Detect which cell encompasses the target text, then output its (X, Y) center coordinate. 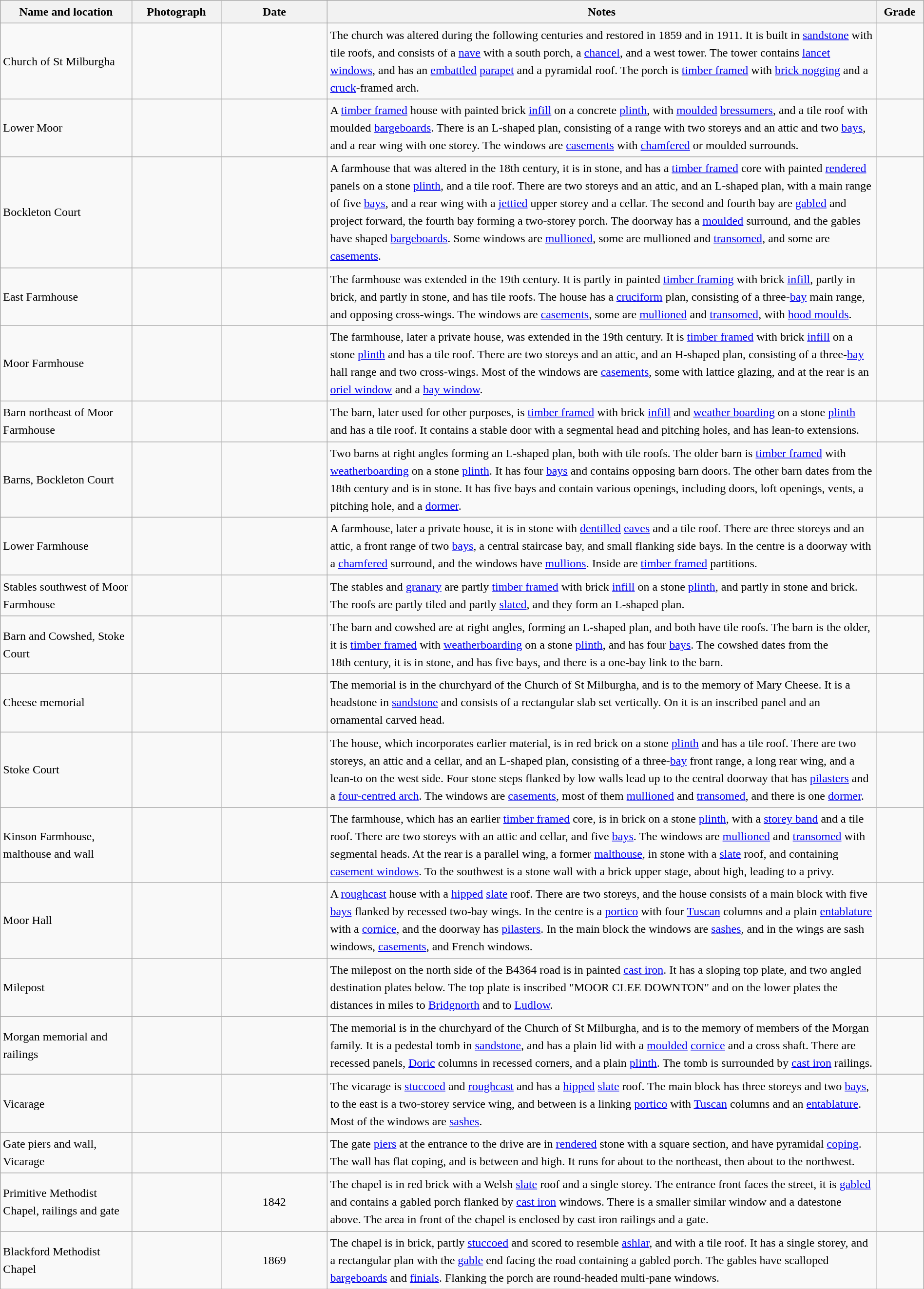
Cheese memorial (66, 703)
Name and location (66, 12)
East Farmhouse (66, 296)
Morgan memorial and railings (66, 1046)
Moor Hall (66, 921)
1842 (274, 1202)
Gate piers and wall, Vicarage (66, 1153)
Stables southwest of Moor Farmhouse (66, 596)
Lower Farmhouse (66, 546)
Stoke Court (66, 770)
Primitive Methodist Chapel, railings and gate (66, 1202)
Date (274, 12)
Grade (900, 12)
Barn and Cowshed, Stoke Court (66, 644)
Milepost (66, 987)
Lower Moor (66, 128)
Church of St Milburgha (66, 61)
Barns, Bockleton Court (66, 480)
Blackford Methodist Chapel (66, 1260)
Bockleton Court (66, 212)
1869 (274, 1260)
Photograph (176, 12)
Barn northeast of Moor Farmhouse (66, 421)
Notes (601, 12)
Vicarage (66, 1103)
Kinson Farmhouse, malthouse and wall (66, 845)
Moor Farmhouse (66, 364)
